Output the (x, y) coordinate of the center of the cell containing the given text.  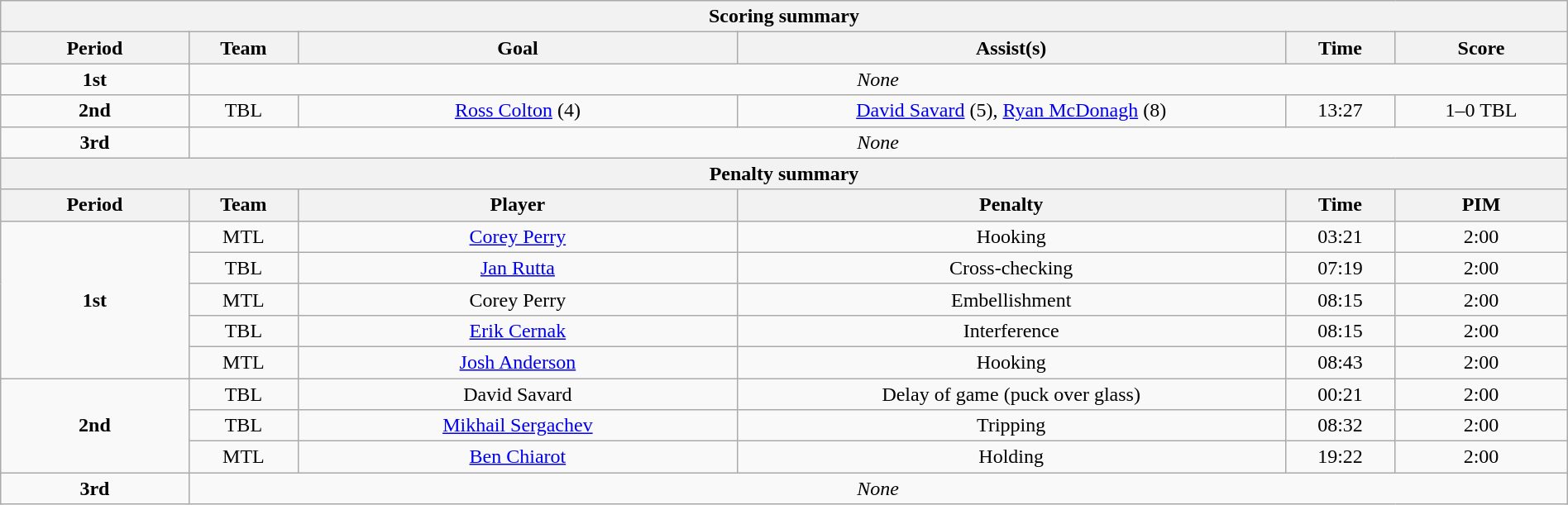
Holding (1011, 457)
13:27 (1340, 111)
David Savard (5), Ryan McDonagh (8) (1011, 111)
Erik Cernak (518, 331)
Penalty summary (784, 174)
00:21 (1340, 394)
Jan Rutta (518, 268)
Mikhail Sergachev (518, 426)
03:21 (1340, 236)
Cross-checking (1011, 268)
PIM (1481, 205)
1–0 TBL (1481, 111)
Assist(s) (1011, 48)
Embellishment (1011, 299)
Tripping (1011, 426)
Penalty (1011, 205)
Score (1481, 48)
07:19 (1340, 268)
Josh Anderson (518, 362)
Ben Chiarot (518, 457)
Interference (1011, 331)
Player (518, 205)
Scoring summary (784, 17)
19:22 (1340, 457)
Goal (518, 48)
Delay of game (puck over glass) (1011, 394)
David Savard (518, 394)
08:32 (1340, 426)
Ross Colton (4) (518, 111)
08:43 (1340, 362)
